Return the [x, y] coordinate for the center point of the cell that contains the specified text.  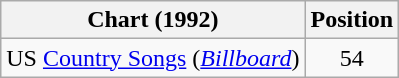
Chart (1992) [153, 20]
54 [352, 58]
Position [352, 20]
US Country Songs (Billboard) [153, 58]
